Return the [x, y] coordinate for the center point of the cell that contains the specified text.  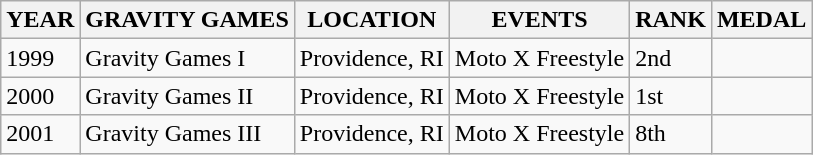
Gravity Games I [187, 58]
YEAR [40, 20]
GRAVITY GAMES [187, 20]
LOCATION [372, 20]
2001 [40, 134]
2000 [40, 96]
MEDAL [761, 20]
1st [671, 96]
8th [671, 134]
EVENTS [539, 20]
2nd [671, 58]
1999 [40, 58]
RANK [671, 20]
Gravity Games II [187, 96]
Gravity Games III [187, 134]
